Provide the (X, Y) coordinate of the cell's center where the given text is located.  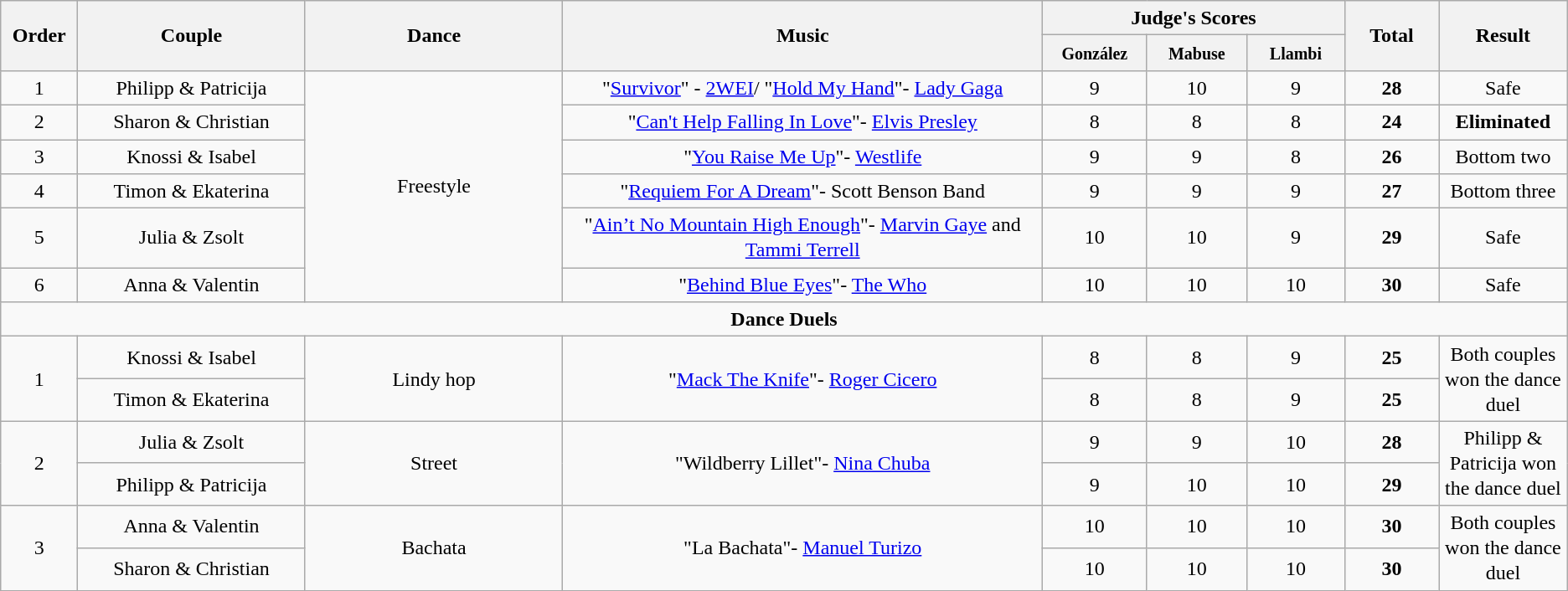
Bottom two (1504, 156)
"Ain’t No Mountain High Enough"- Marvin Gaye and Tammi Terrell (802, 238)
González (1096, 54)
"La Bachata"- Manuel Turizo (802, 547)
4 (39, 191)
Bottom three (1504, 191)
Dance (434, 36)
Dance Duels (784, 320)
Freestyle (434, 186)
Eliminated (1504, 122)
24 (1391, 122)
26 (1391, 156)
Result (1504, 36)
"You Raise Me Up"- Westlife (802, 156)
"Can't Help Falling In Love"- Elvis Presley (802, 122)
Llambi (1297, 54)
"Survivor" - 2WEI/ "Hold My Hand"- Lady Gaga (802, 87)
Music (802, 36)
5 (39, 238)
Mabuse (1196, 54)
"Requiem For A Dream"- Scott Benson Band (802, 191)
Philipp & Patricija won the dance duel (1504, 464)
Lindy hop (434, 378)
Couple (191, 36)
"Mack The Knife"- Roger Cicero (802, 378)
"Wildberry Lillet"- Nina Chuba (802, 464)
27 (1391, 191)
Judge's Scores (1194, 18)
Street (434, 464)
"Behind Blue Eyes"- The Who (802, 285)
Total (1391, 36)
Bachata (434, 547)
6 (39, 285)
Order (39, 36)
